Provide the (x, y) coordinate of the cell's center where the given text is located.  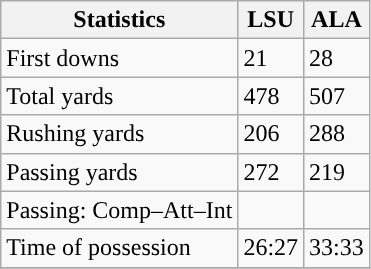
First downs (120, 58)
26:27 (271, 248)
Statistics (120, 20)
ALA (337, 20)
507 (337, 96)
206 (271, 134)
288 (337, 134)
Passing yards (120, 172)
Rushing yards (120, 134)
33:33 (337, 248)
Time of possession (120, 248)
272 (271, 172)
Total yards (120, 96)
Passing: Comp–Att–Int (120, 210)
21 (271, 58)
LSU (271, 20)
478 (271, 96)
219 (337, 172)
28 (337, 58)
